Output the (x, y) coordinate of the center of the cell containing the given text.  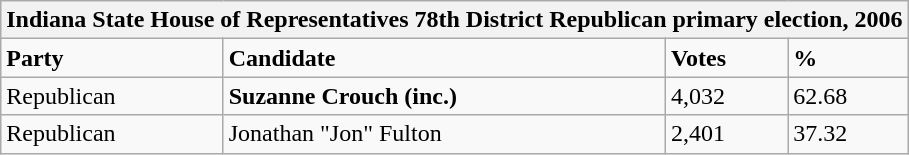
% (848, 58)
Suzanne Crouch (inc.) (444, 96)
Candidate (444, 58)
2,401 (726, 134)
Votes (726, 58)
37.32 (848, 134)
Party (112, 58)
Jonathan "Jon" Fulton (444, 134)
4,032 (726, 96)
Indiana State House of Representatives 78th District Republican primary election, 2006 (454, 20)
62.68 (848, 96)
